Search for the cell housing the specified text and yield its (x, y) center coordinate. 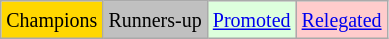
Champions (52, 20)
Runners-up (155, 20)
Promoted (252, 20)
Relegated (342, 20)
